Return the [x, y] coordinate for the center point of the cell that contains the specified text.  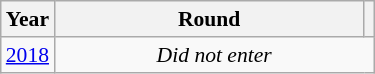
Year [28, 19]
Did not enter [214, 55]
2018 [28, 55]
Round [209, 19]
